Locate the cell with the specified text and output its [x, y] center coordinate. 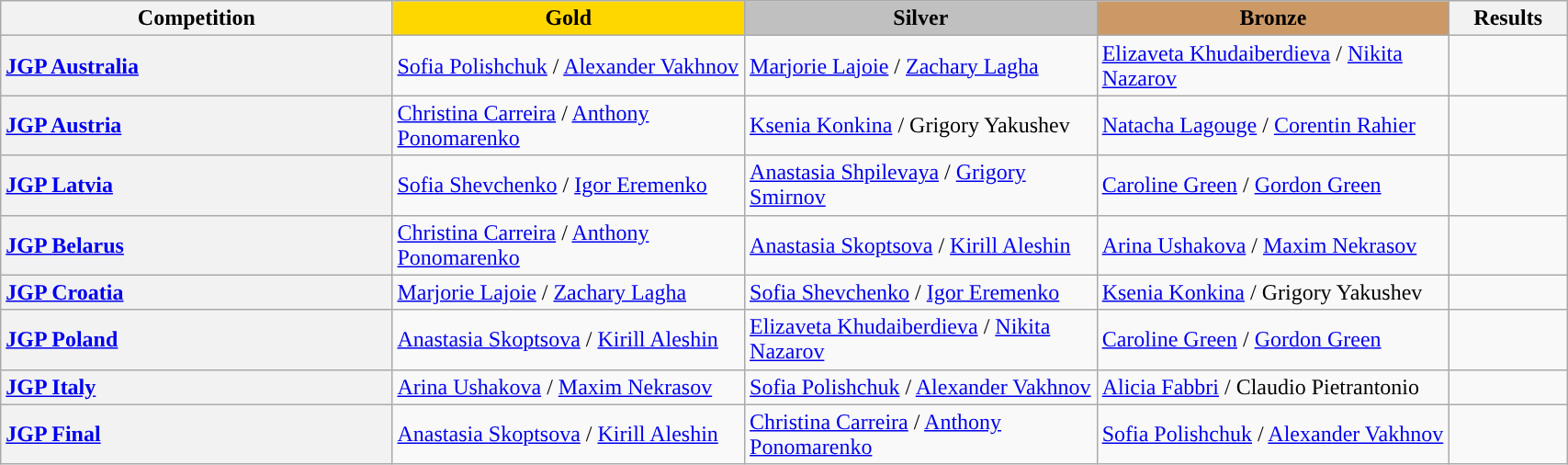
JGP Final [197, 434]
JGP Australia [197, 66]
JGP Italy [197, 387]
Competition [197, 18]
Results [1508, 18]
JGP Croatia [197, 292]
Silver [921, 18]
Anastasia Shpilevaya / Grigory Smirnov [921, 186]
Natacha Lagouge / Corentin Rahier [1273, 125]
JGP Latvia [197, 186]
JGP Austria [197, 125]
Alicia Fabbri / Claudio Pietrantonio [1273, 387]
JGP Belarus [197, 244]
JGP Poland [197, 340]
Bronze [1273, 18]
Gold [569, 18]
